Determine the [X, Y] coordinate at the center of the cell enclosing the given text.  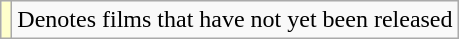
Denotes films that have not yet been released [235, 20]
